Capture the cell that displays the provided text and extract its [X, Y] central coordinate. 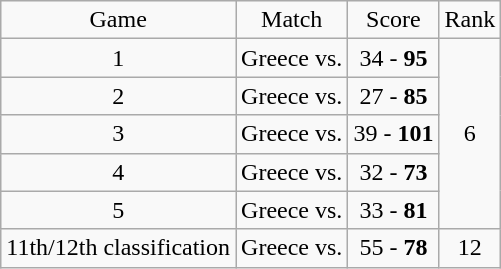
Rank [470, 20]
6 [470, 134]
33 - 81 [394, 210]
55 - 78 [394, 248]
39 - 101 [394, 134]
34 - 95 [394, 58]
Match [292, 20]
27 - 85 [394, 96]
4 [118, 172]
3 [118, 134]
2 [118, 96]
Game [118, 20]
32 - 73 [394, 172]
1 [118, 58]
5 [118, 210]
Score [394, 20]
12 [470, 248]
11th/12th classification [118, 248]
